Pinpoint the cell where the given text exists, returning its (X, Y) midpoint coordinate. 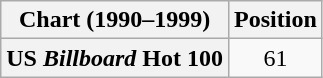
Chart (1990–1999) (115, 20)
Position (276, 20)
US Billboard Hot 100 (115, 58)
61 (276, 58)
